Scan for the cell matching the given text and deliver its (x, y) coordinate at center. 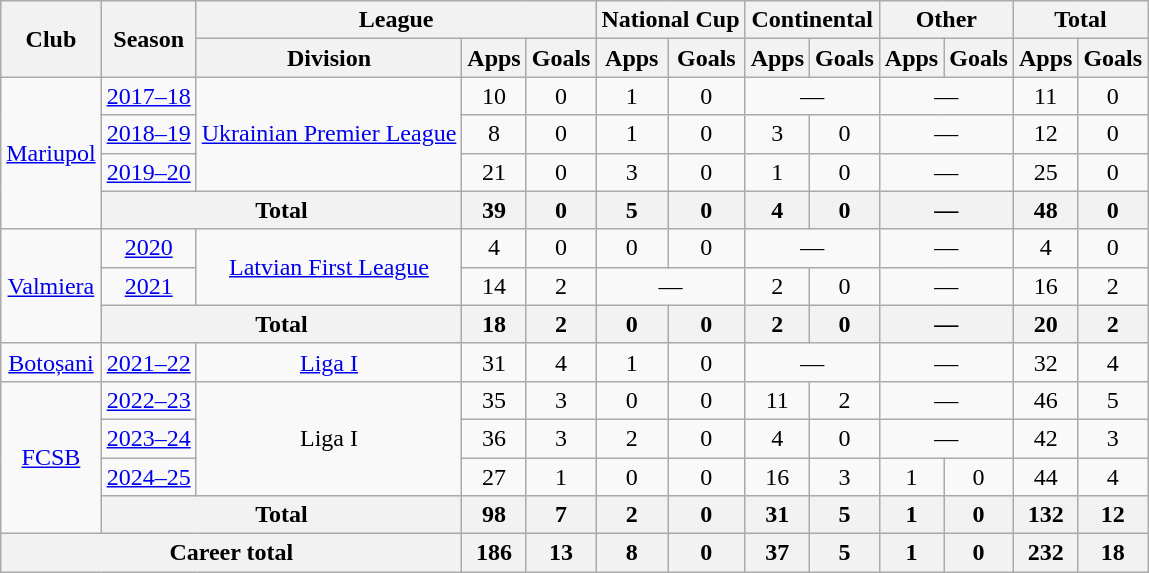
League (396, 20)
20 (1045, 324)
132 (1045, 515)
25 (1045, 172)
2020 (148, 248)
Career total (232, 553)
42 (1045, 438)
Continental (812, 20)
232 (1045, 553)
Other (946, 20)
44 (1045, 477)
32 (1045, 362)
2024–25 (148, 477)
2017–18 (148, 96)
39 (494, 210)
98 (494, 515)
36 (494, 438)
14 (494, 286)
2019–20 (148, 172)
186 (494, 553)
7 (561, 515)
21 (494, 172)
Club (51, 39)
13 (561, 553)
Valmiera (51, 286)
10 (494, 96)
2022–23 (148, 400)
2018–19 (148, 134)
2021–22 (148, 362)
Botoșani (51, 362)
2021 (148, 286)
35 (494, 400)
FCSB (51, 457)
National Cup (670, 20)
37 (777, 553)
Season (148, 39)
48 (1045, 210)
2023–24 (148, 438)
Mariupol (51, 153)
27 (494, 477)
Division (329, 58)
46 (1045, 400)
Latvian First League (329, 267)
Ukrainian Premier League (329, 134)
